Pinpoint the cell where the given text exists, returning its (x, y) midpoint coordinate. 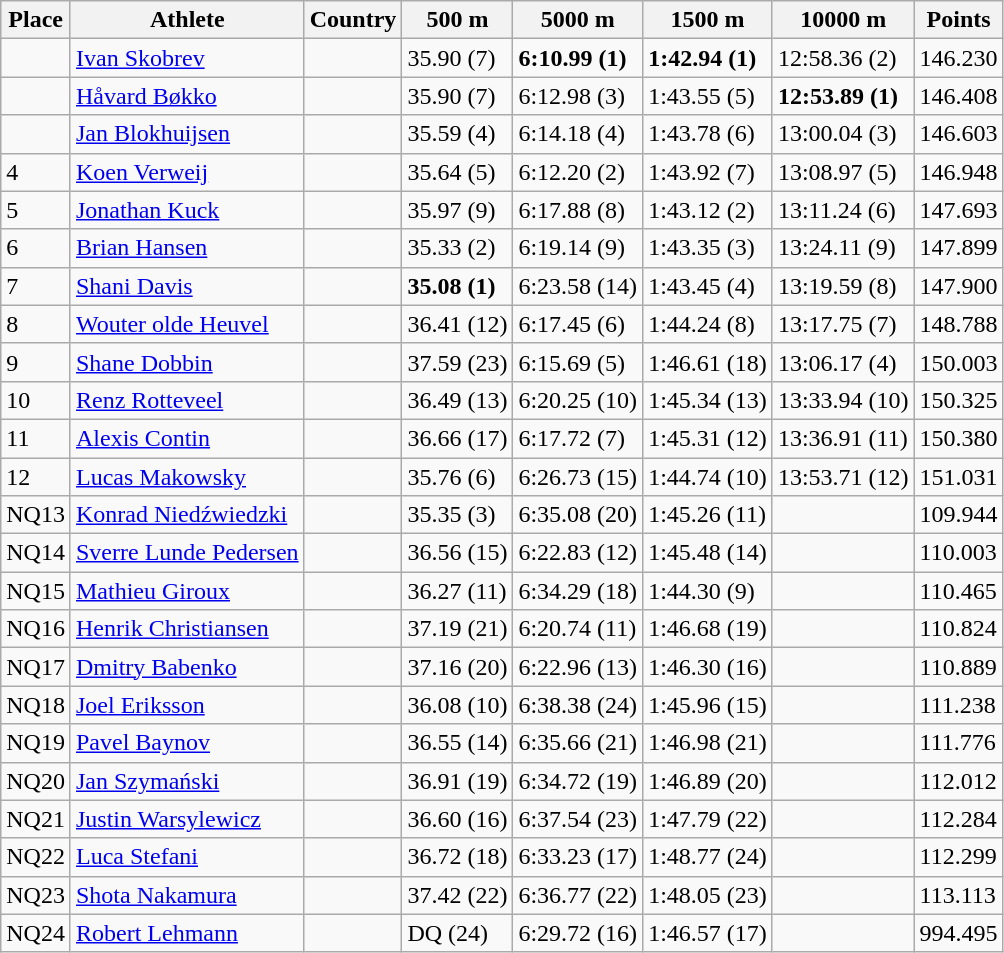
35.59 (4) (458, 134)
5 (36, 210)
150.003 (958, 362)
1:43.92 (7) (708, 172)
NQ22 (36, 857)
6:20.25 (10) (578, 400)
35.35 (3) (458, 515)
1:43.78 (6) (708, 134)
35.33 (2) (458, 248)
35.64 (5) (458, 172)
1:43.35 (3) (708, 248)
Sverre Lunde Pedersen (187, 553)
Konrad Niedźwiedzki (187, 515)
NQ13 (36, 515)
1:46.98 (21) (708, 743)
1:43.12 (2) (708, 210)
Ivan Skobrev (187, 58)
147.900 (958, 286)
113.113 (958, 895)
36.41 (12) (458, 324)
5000 m (578, 20)
8 (36, 324)
1:43.55 (5) (708, 96)
35.08 (1) (458, 286)
Place (36, 20)
Shota Nakamura (187, 895)
1:46.68 (19) (708, 629)
Håvard Bøkko (187, 96)
13:19.59 (8) (843, 286)
1500 m (708, 20)
10000 m (843, 20)
Mathieu Giroux (187, 591)
13:11.24 (6) (843, 210)
NQ23 (36, 895)
994.495 (958, 933)
Shani Davis (187, 286)
12 (36, 477)
1:45.96 (15) (708, 705)
148.788 (958, 324)
Points (958, 20)
NQ18 (36, 705)
13:17.75 (7) (843, 324)
146.408 (958, 96)
Alexis Contin (187, 438)
110.824 (958, 629)
36.66 (17) (458, 438)
13:00.04 (3) (843, 134)
Athlete (187, 20)
12:53.89 (1) (843, 96)
13:36.91 (11) (843, 438)
Pavel Baynov (187, 743)
1:45.34 (13) (708, 400)
10 (36, 400)
Jan Szymański (187, 781)
9 (36, 362)
6 (36, 248)
1:45.31 (12) (708, 438)
110.465 (958, 591)
36.91 (19) (458, 781)
36.56 (15) (458, 553)
7 (36, 286)
DQ (24) (458, 933)
1:48.77 (24) (708, 857)
NQ15 (36, 591)
36.55 (14) (458, 743)
6:22.96 (13) (578, 667)
1:45.48 (14) (708, 553)
13:08.97 (5) (843, 172)
6:35.08 (20) (578, 515)
NQ24 (36, 933)
110.003 (958, 553)
Joel Eriksson (187, 705)
1:47.79 (22) (708, 819)
6:12.20 (2) (578, 172)
6:33.23 (17) (578, 857)
Lucas Makowsky (187, 477)
NQ20 (36, 781)
1:44.74 (10) (708, 477)
6:23.58 (14) (578, 286)
NQ14 (36, 553)
37.59 (23) (458, 362)
13:06.17 (4) (843, 362)
37.42 (22) (458, 895)
37.19 (21) (458, 629)
36.60 (16) (458, 819)
Renz Rotteveel (187, 400)
1:43.45 (4) (708, 286)
6:34.72 (19) (578, 781)
35.76 (6) (458, 477)
6:26.73 (15) (578, 477)
6:20.74 (11) (578, 629)
112.012 (958, 781)
13:33.94 (10) (843, 400)
Country (353, 20)
1:46.89 (20) (708, 781)
Justin Warsylewicz (187, 819)
NQ17 (36, 667)
6:17.72 (7) (578, 438)
6:12.98 (3) (578, 96)
Shane Dobbin (187, 362)
6:10.99 (1) (578, 58)
Henrik Christiansen (187, 629)
6:29.72 (16) (578, 933)
Dmitry Babenko (187, 667)
112.284 (958, 819)
NQ19 (36, 743)
146.948 (958, 172)
11 (36, 438)
NQ21 (36, 819)
147.693 (958, 210)
146.603 (958, 134)
NQ16 (36, 629)
6:19.14 (9) (578, 248)
6:22.83 (12) (578, 553)
36.27 (11) (458, 591)
Wouter olde Heuvel (187, 324)
35.97 (9) (458, 210)
151.031 (958, 477)
6:17.45 (6) (578, 324)
1:46.61 (18) (708, 362)
1:46.57 (17) (708, 933)
6:17.88 (8) (578, 210)
1:44.24 (8) (708, 324)
1:48.05 (23) (708, 895)
37.16 (20) (458, 667)
6:36.77 (22) (578, 895)
111.776 (958, 743)
1:46.30 (16) (708, 667)
6:38.38 (24) (578, 705)
Jonathan Kuck (187, 210)
147.899 (958, 248)
146.230 (958, 58)
1:45.26 (11) (708, 515)
13:24.11 (9) (843, 248)
6:15.69 (5) (578, 362)
36.08 (10) (458, 705)
110.889 (958, 667)
4 (36, 172)
150.380 (958, 438)
112.299 (958, 857)
36.72 (18) (458, 857)
150.325 (958, 400)
Koen Verweij (187, 172)
6:34.29 (18) (578, 591)
6:35.66 (21) (578, 743)
12:58.36 (2) (843, 58)
13:53.71 (12) (843, 477)
6:14.18 (4) (578, 134)
Luca Stefani (187, 857)
Brian Hansen (187, 248)
Robert Lehmann (187, 933)
6:37.54 (23) (578, 819)
111.238 (958, 705)
500 m (458, 20)
1:44.30 (9) (708, 591)
109.944 (958, 515)
36.49 (13) (458, 400)
Jan Blokhuijsen (187, 134)
1:42.94 (1) (708, 58)
